Determine the (X, Y) coordinate at the center of the cell enclosing the given text.  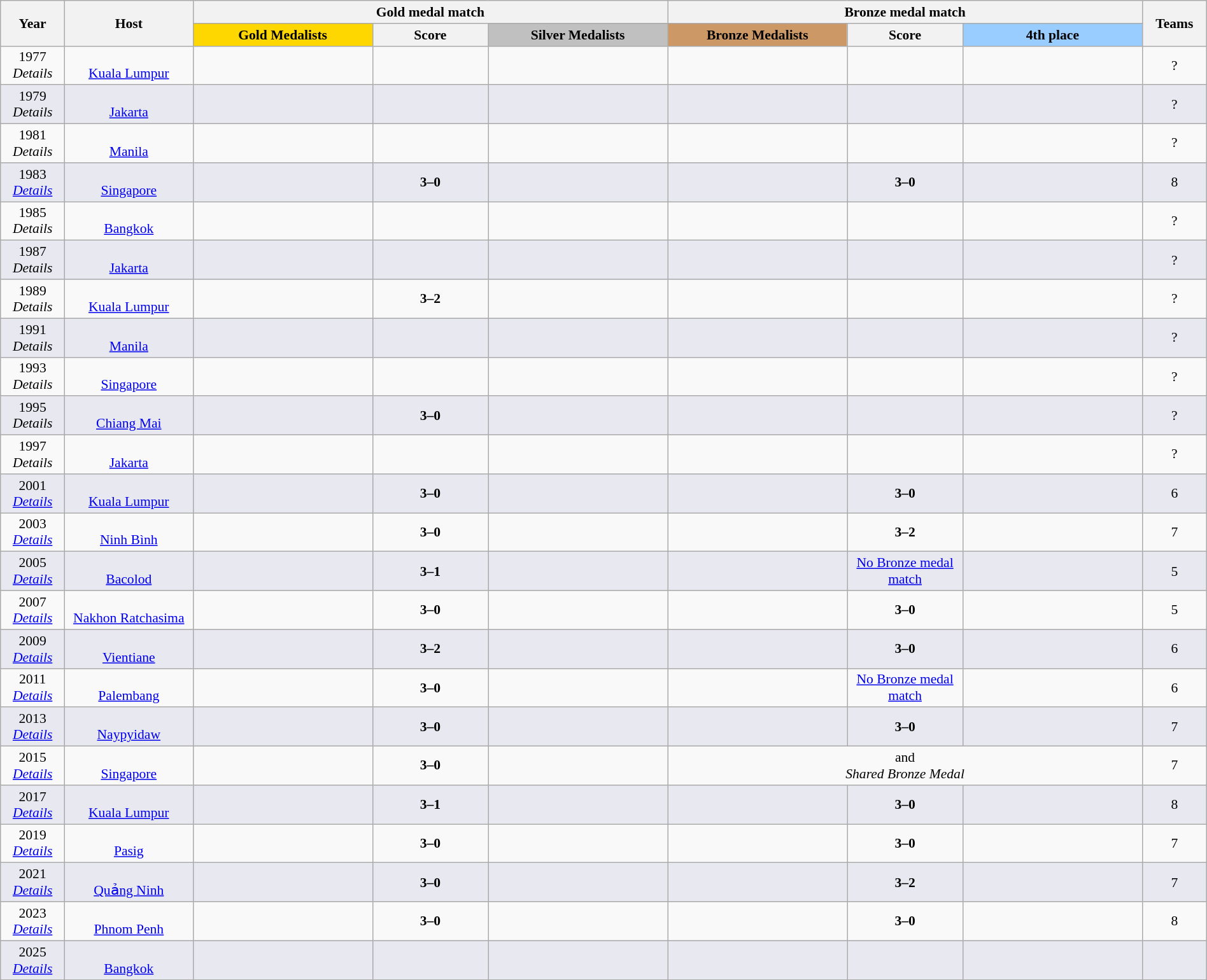
1991Details (33, 337)
1979Details (33, 104)
2021Details (33, 882)
Bronze Medalists (758, 35)
Vientiane (129, 649)
2009Details (33, 649)
1989Details (33, 299)
1981Details (33, 144)
Quảng Ninh (129, 882)
and Shared Bronze Medal (905, 766)
2003Details (33, 532)
Teams (1174, 23)
1987Details (33, 260)
Host (129, 23)
2015Details (33, 766)
2023Details (33, 921)
1997Details (33, 454)
Chiang Mai (129, 416)
1985Details (33, 221)
4th place (1052, 35)
Naypyidaw (129, 727)
Phnom Penh (129, 921)
Bronze medal match (905, 12)
Nakhon Ratchasima (129, 610)
2013Details (33, 727)
Silver Medalists (578, 35)
Bacolod (129, 571)
2011Details (33, 687)
2005Details (33, 571)
Pasig (129, 844)
2019Details (33, 844)
1983Details (33, 182)
2007Details (33, 610)
2025Details (33, 960)
2001Details (33, 494)
Palembang (129, 687)
1977Details (33, 65)
Gold medal match (430, 12)
2017Details (33, 804)
1993Details (33, 377)
1995Details (33, 416)
Ninh Bình (129, 532)
Year (33, 23)
Gold Medalists (283, 35)
